Find where the given text appears and provide that cell's center as (x, y) coordinate. 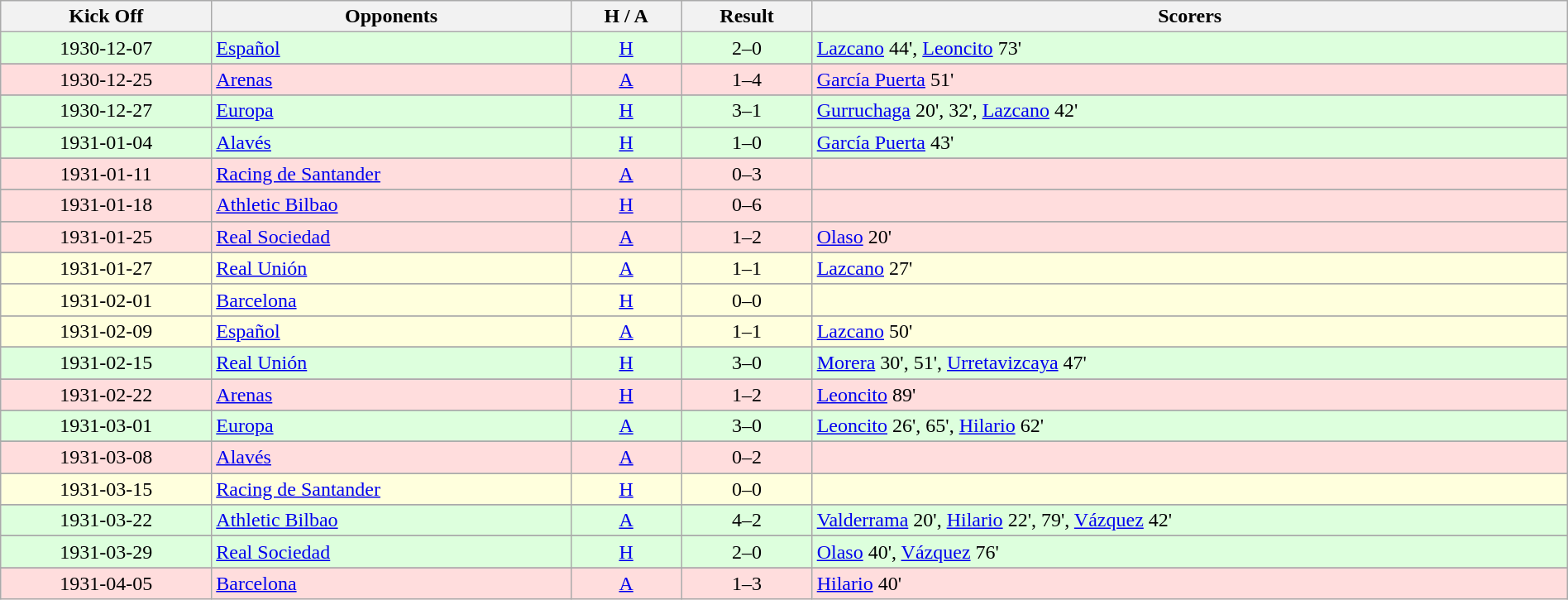
Olaso 40', Vázquez 76' (1189, 552)
Valderrama 20', Hilario 22', 79', Vázquez 42' (1189, 521)
3–1 (747, 111)
1930-12-07 (106, 48)
1931-03-15 (106, 489)
H / A (625, 17)
1931-02-01 (106, 300)
1930-12-27 (106, 111)
Result (747, 17)
Scorers (1189, 17)
Lazcano 27' (1189, 268)
1931-03-08 (106, 458)
Gurruchaga 20', 32', Lazcano 42' (1189, 111)
Olaso 20' (1189, 237)
Leoncito 89' (1189, 395)
Opponents (392, 17)
1931-03-22 (106, 521)
1–0 (747, 142)
1931-01-18 (106, 205)
1931-02-15 (106, 362)
1930-12-25 (106, 79)
Lazcano 44', Leoncito 73' (1189, 48)
1931-01-04 (106, 142)
0–6 (747, 205)
1931-04-05 (106, 583)
1931-03-29 (106, 552)
Hilario 40' (1189, 583)
Kick Off (106, 17)
0–3 (747, 174)
1931-03-01 (106, 426)
0–2 (747, 458)
4–2 (747, 521)
1–4 (747, 79)
1931-01-11 (106, 174)
Lazcano 50' (1189, 331)
1–3 (747, 583)
1931-01-25 (106, 237)
1931-01-27 (106, 268)
García Puerta 51' (1189, 79)
Leoncito 26', 65', Hilario 62' (1189, 426)
1931-02-22 (106, 395)
García Puerta 43' (1189, 142)
1931-02-09 (106, 331)
Morera 30', 51', Urretavizcaya 47' (1189, 362)
